Scan for the cell matching the given text and deliver its [X, Y] coordinate at center. 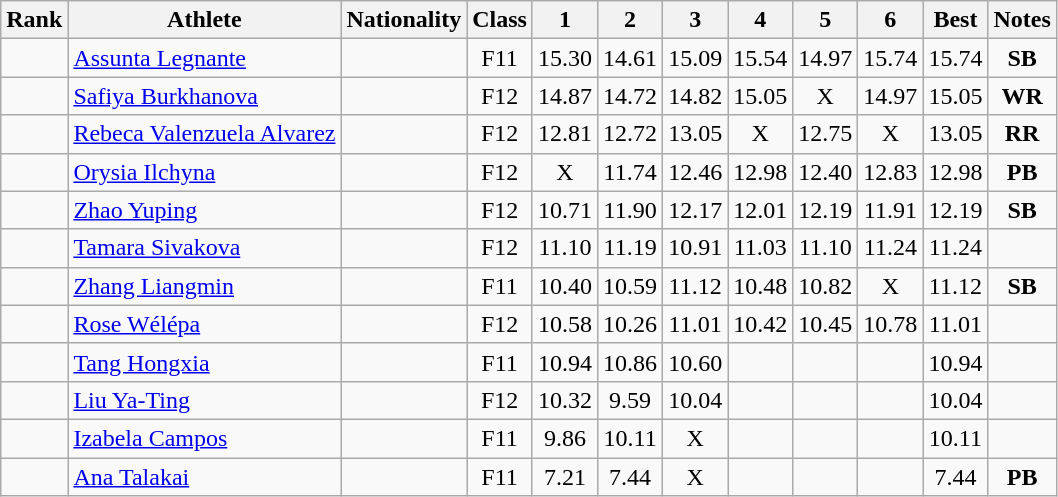
3 [696, 20]
15.09 [696, 58]
1 [564, 20]
2 [630, 20]
Zhang Liangmin [204, 286]
10.26 [630, 324]
Rebeca Valenzuela Alvarez [204, 134]
Safiya Burkhanova [204, 96]
7.21 [564, 477]
10.91 [696, 248]
11.90 [630, 210]
Zhao Yuping [204, 210]
14.82 [696, 96]
Ana Talakai [204, 477]
12.83 [890, 172]
12.40 [826, 172]
11.74 [630, 172]
11.19 [630, 248]
15.30 [564, 58]
10.45 [826, 324]
Class [500, 20]
Assunta Legnante [204, 58]
Liu Ya-Ting [204, 400]
10.48 [760, 286]
10.59 [630, 286]
9.86 [564, 438]
Orysia Ilchyna [204, 172]
14.61 [630, 58]
12.75 [826, 134]
Notes [1022, 20]
15.54 [760, 58]
10.60 [696, 362]
12.01 [760, 210]
11.91 [890, 210]
Tamara Sivakova [204, 248]
12.81 [564, 134]
Tang Hongxia [204, 362]
10.86 [630, 362]
5 [826, 20]
Nationality [404, 20]
9.59 [630, 400]
Rose Wélépa [204, 324]
10.58 [564, 324]
Best [956, 20]
RR [1022, 134]
12.46 [696, 172]
10.78 [890, 324]
12.17 [696, 210]
10.40 [564, 286]
14.87 [564, 96]
WR [1022, 96]
10.32 [564, 400]
Izabela Campos [204, 438]
10.42 [760, 324]
4 [760, 20]
14.72 [630, 96]
10.71 [564, 210]
11.03 [760, 248]
6 [890, 20]
Athlete [204, 20]
12.72 [630, 134]
Rank [34, 20]
10.82 [826, 286]
